Return [x, y] of the center of cell containing provided text 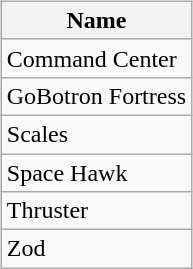
Zod [96, 249]
Name [96, 20]
Thruster [96, 211]
Command Center [96, 58]
GoBotron Fortress [96, 96]
Space Hawk [96, 173]
Scales [96, 134]
